For the text-containing cell, return its midpoint in [x, y] coordinate format. 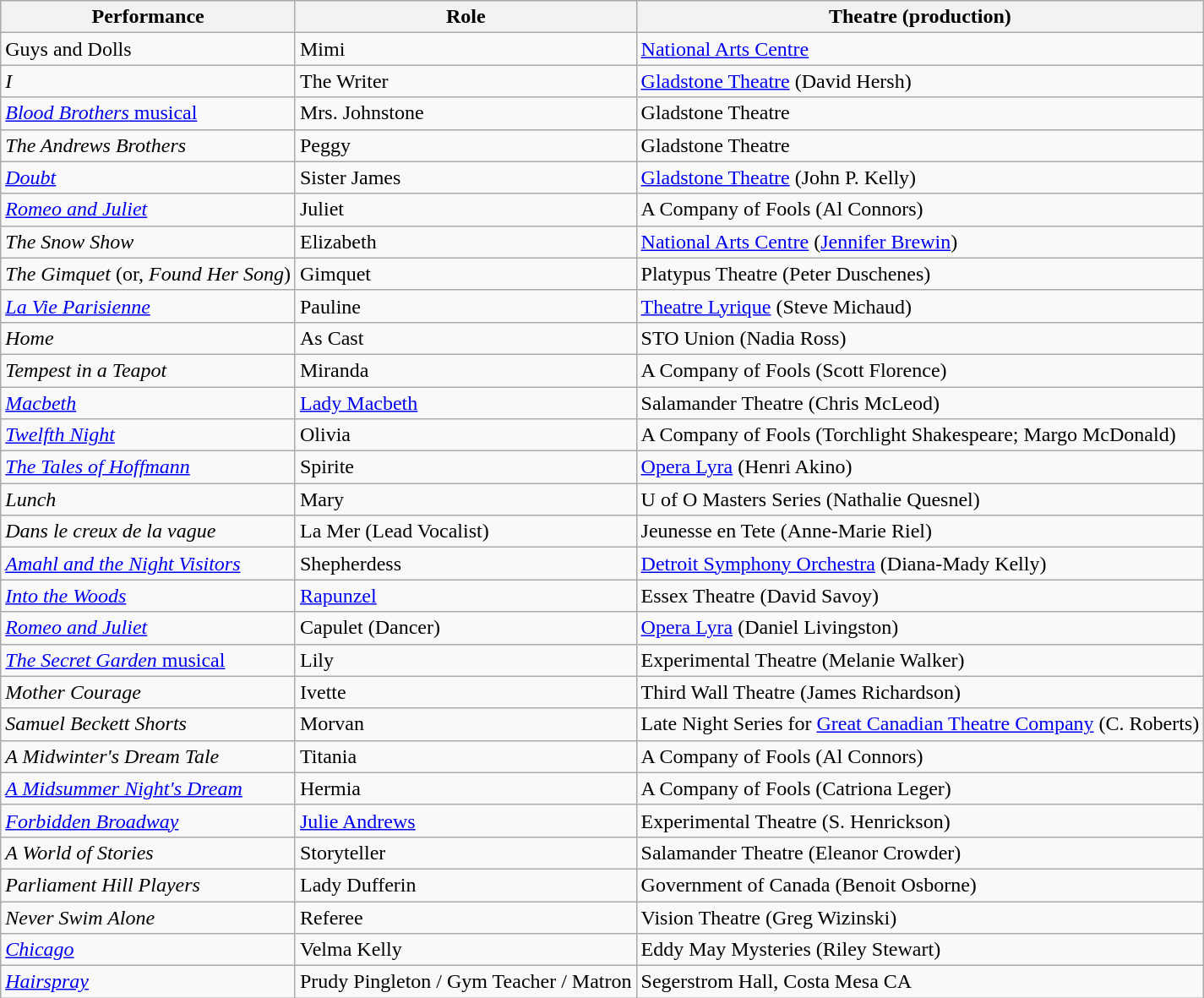
A World of Stories [149, 853]
Salamander Theatre (Chris McLeod) [920, 403]
Samuel Beckett Shorts [149, 724]
Miranda [466, 370]
Mrs. Johnstone [466, 113]
A Company of Fools (Torchlight Shakespeare; Margo McDonald) [920, 435]
Hairspray [149, 982]
The Gimquet (or, Found Her Song) [149, 274]
Gladstone Theatre (John P. Kelly) [920, 177]
Opera Lyra (Henri Akino) [920, 467]
Elizabeth [466, 242]
La Mer (Lead Vocalist) [466, 532]
Into the Woods [149, 596]
Amahl and the Night Visitors [149, 564]
Platypus Theatre (Peter Duschenes) [920, 274]
Opera Lyra (Daniel Livingston) [920, 628]
A Company of Fools (Scott Florence) [920, 370]
Role [466, 17]
National Arts Centre (Jennifer Brewin) [920, 242]
National Arts Centre [920, 49]
Spirite [466, 467]
Home [149, 338]
Blood Brothers musical [149, 113]
The Secret Garden musical [149, 660]
Sister James [466, 177]
Lady Macbeth [466, 403]
Theatre Lyrique (Steve Michaud) [920, 306]
Olivia [466, 435]
Prudy Pingleton / Gym Teacher / Matron [466, 982]
Lunch [149, 499]
La Vie Parisienne [149, 306]
Essex Theatre (David Savoy) [920, 596]
Jeunesse en Tete (Anne-Marie Riel) [920, 532]
Ivette [466, 692]
Storyteller [466, 853]
Performance [149, 17]
Hermia [466, 788]
Never Swim Alone [149, 917]
Mimi [466, 49]
As Cast [466, 338]
Shepherdess [466, 564]
Capulet (Dancer) [466, 628]
Detroit Symphony Orchestra (Diana-Mady Kelly) [920, 564]
Segerstrom Hall, Costa Mesa CA [920, 982]
Eddy May Mysteries (Riley Stewart) [920, 950]
Lady Dufferin [466, 885]
Experimental Theatre (S. Henrickson) [920, 821]
The Snow Show [149, 242]
Pauline [466, 306]
Peggy [466, 145]
U of O Masters Series (Nathalie Quesnel) [920, 499]
Rapunzel [466, 596]
Forbidden Broadway [149, 821]
Tempest in a Teapot [149, 370]
Julie Andrews [466, 821]
Mother Courage [149, 692]
The Writer [466, 81]
Referee [466, 917]
Salamander Theatre (Eleanor Crowder) [920, 853]
Mary [466, 499]
Dans le creux de la vague [149, 532]
Titania [466, 756]
Late Night Series for Great Canadian Theatre Company (C. Roberts) [920, 724]
Gimquet [466, 274]
Theatre (production) [920, 17]
Government of Canada (Benoit Osborne) [920, 885]
Twelfth Night [149, 435]
The Tales of Hoffmann [149, 467]
Experimental Theatre (Melanie Walker) [920, 660]
Macbeth [149, 403]
Juliet [466, 210]
A Midsummer Night's Dream [149, 788]
I [149, 81]
STO Union (Nadia Ross) [920, 338]
The Andrews Brothers [149, 145]
Guys and Dolls [149, 49]
Lily [466, 660]
A Midwinter's Dream Tale [149, 756]
Third Wall Theatre (James Richardson) [920, 692]
Doubt [149, 177]
Chicago [149, 950]
Gladstone Theatre (David Hersh) [920, 81]
Parliament Hill Players [149, 885]
Vision Theatre (Greg Wizinski) [920, 917]
Morvan [466, 724]
A Company of Fools (Catriona Leger) [920, 788]
Velma Kelly [466, 950]
